For the text-containing cell, return its midpoint in [x, y] coordinate format. 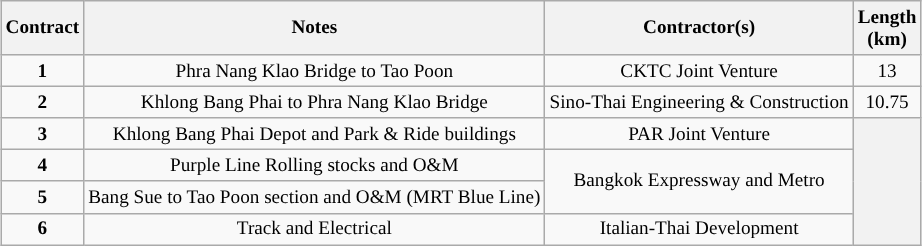
Sino-Thai Engineering & Construction [699, 103]
3 [42, 134]
Bangkok Expressway and Metro [699, 182]
Purple Line Rolling stocks and O&M [314, 166]
Khlong Bang Phai Depot and Park & Ride buildings [314, 134]
Track and Electrical [314, 229]
4 [42, 166]
5 [42, 197]
Contract [42, 28]
Khlong Bang Phai to Phra Nang Klao Bridge [314, 103]
Contractor(s) [699, 28]
Bang Sue to Tao Poon section and O&M (MRT Blue Line) [314, 197]
13 [887, 71]
Italian-Thai Development [699, 229]
1 [42, 71]
CKTC Joint Venture [699, 71]
6 [42, 229]
Notes [314, 28]
Length(km) [887, 28]
Phra Nang Klao Bridge to Tao Poon [314, 71]
10.75 [887, 103]
2 [42, 103]
PAR Joint Venture [699, 134]
